Find where the given text appears and provide that cell's center as [X, Y] coordinate. 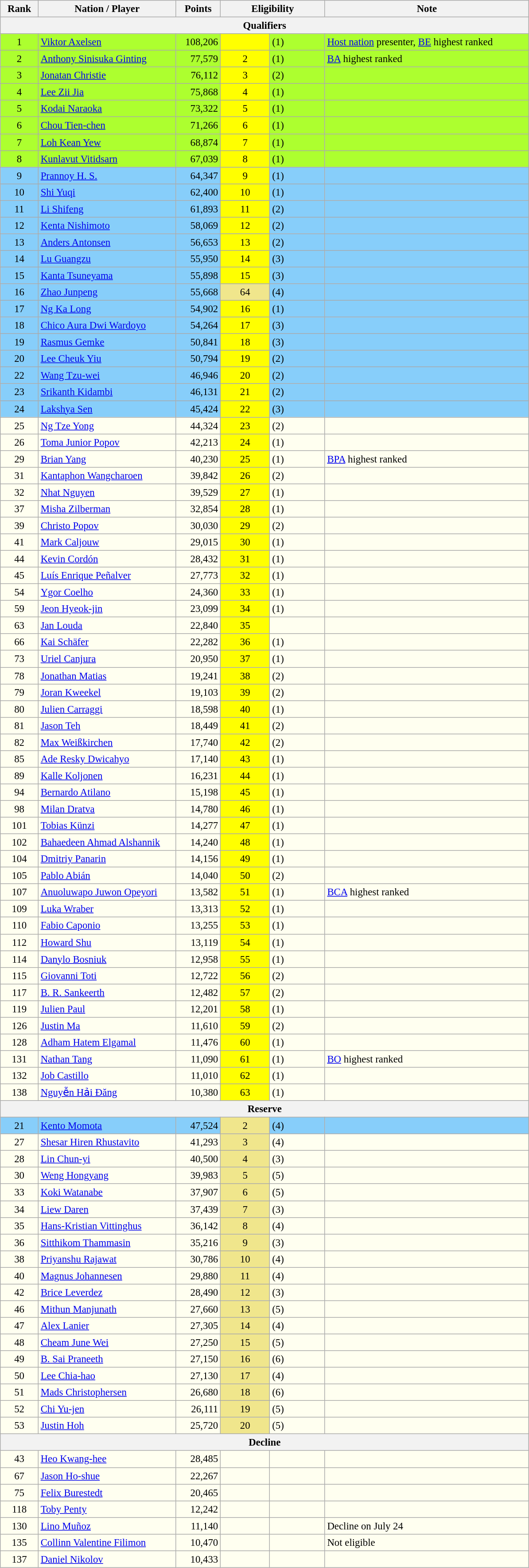
60 [245, 1043]
131 [19, 1059]
Ade Resky Dwicahyo [107, 759]
130 [19, 1526]
B. R. Sankeerth [107, 992]
Bahaedeen Ahmad Alshannik [107, 843]
11,476 [198, 1043]
118 [19, 1509]
Lakshya Sen [107, 409]
58,069 [198, 226]
22,282 [198, 643]
35,216 [198, 1243]
27,773 [198, 576]
117 [19, 992]
Misha Zilberman [107, 509]
80 [19, 709]
Shesar Hiren Rhustavito [107, 1142]
B. Sai Praneeth [107, 1359]
58 [245, 1009]
Jan Louda [107, 626]
Uriel Canjura [107, 659]
Zhao Junpeng [107, 292]
12,482 [198, 992]
27,150 [198, 1359]
41,293 [198, 1142]
Mads Christophersen [107, 1392]
71,266 [198, 125]
BPA highest ranked [427, 459]
Prannoy H. S. [107, 176]
94 [19, 792]
29,015 [198, 542]
62 [245, 1076]
Anders Antonsen [107, 242]
Priyanshu Rajawat [107, 1259]
104 [19, 859]
Sitthikom Thammasin [107, 1243]
Reserve [265, 1109]
10,470 [198, 1543]
61,893 [198, 209]
55 [245, 959]
13,582 [198, 892]
89 [19, 776]
50,841 [198, 342]
40,230 [198, 459]
39,983 [198, 1176]
Adham Hatem Elgamal [107, 1043]
85 [19, 759]
13,313 [198, 909]
Christo Popov [107, 525]
17,740 [198, 742]
Julien Paul [107, 1009]
Job Castillo [107, 1076]
45,424 [198, 409]
19,103 [198, 692]
Magnus Johannesen [107, 1276]
40,500 [198, 1159]
73 [19, 659]
Nathan Tang [107, 1059]
Howard Shu [107, 942]
Joran Kweekel [107, 692]
27,250 [198, 1342]
Wang Tzu-wei [107, 376]
Alex Lanier [107, 1326]
Max Weißkirchen [107, 742]
32,854 [198, 509]
19,241 [198, 676]
10,433 [198, 1559]
Kevin Cordón [107, 559]
Kunlavut Vitidsarn [107, 159]
Kodai Naraoka [107, 109]
16,231 [198, 776]
Rank [19, 9]
Brice Leverdez [107, 1293]
Mark Caljouw [107, 542]
Lee Chia-hao [107, 1376]
138 [19, 1093]
Jonathan Matias [107, 676]
22,840 [198, 626]
62,400 [198, 192]
Decline on July 24 [427, 1526]
BCA highest ranked [427, 892]
Mithun Manjunath [107, 1309]
30,786 [198, 1259]
27,305 [198, 1326]
61 [245, 1059]
Koki Watanabe [107, 1192]
64 [245, 292]
11,010 [198, 1076]
Viktor Axelsen [107, 42]
Chico Aura Dwi Wardoyo [107, 325]
109 [19, 909]
Ng Tze Yong [107, 426]
Giovanni Toti [107, 976]
Tobias Künzi [107, 826]
20,950 [198, 659]
137 [19, 1559]
BA highest ranked [427, 59]
14,156 [198, 859]
Dmitriy Panarin [107, 859]
110 [19, 926]
Not eligible [427, 1543]
112 [19, 942]
37,439 [198, 1209]
67 [19, 1476]
Luka Wraber [107, 909]
107 [19, 892]
39,842 [198, 476]
55,950 [198, 259]
36,142 [198, 1226]
56,653 [198, 242]
14,040 [198, 876]
56 [245, 976]
Lino Muñoz [107, 1526]
14,277 [198, 826]
Host nation presenter, BE highest ranked [427, 42]
18,598 [198, 709]
Lee Zii Jia [107, 92]
102 [19, 843]
114 [19, 959]
Toma Junior Popov [107, 442]
77,579 [198, 59]
55,898 [198, 275]
75 [19, 1493]
Liew Daren [107, 1209]
42,213 [198, 442]
Kalle Koljonen [107, 776]
132 [19, 1076]
66 [19, 643]
Luís Enrique Peñalver [107, 576]
Qualifiers [265, 26]
Collinn Valentine Filimon [107, 1543]
Julien Carraggi [107, 709]
Justin Ma [107, 1026]
Jeon Hyeok-jin [107, 609]
105 [19, 876]
Lee Cheuk Yiu [107, 359]
11,090 [198, 1059]
76,112 [198, 75]
46,946 [198, 376]
Ygor Coelho [107, 592]
15,198 [198, 792]
Toby Penty [107, 1509]
BO highest ranked [427, 1059]
Eligibility [273, 9]
12,722 [198, 976]
Nhat Nguyen [107, 492]
Kanta Tsuneyama [107, 275]
26,680 [198, 1392]
14,780 [198, 809]
55,668 [198, 292]
20,465 [198, 1493]
39,529 [198, 492]
126 [19, 1026]
Jason Teh [107, 725]
26,111 [198, 1409]
Anthony Sinisuka Ginting [107, 59]
Danylo Bosniuk [107, 959]
67,039 [198, 159]
Jonatan Christie [107, 75]
37,907 [198, 1192]
Li Shifeng [107, 209]
12,242 [198, 1509]
29,880 [198, 1276]
81 [19, 725]
47,524 [198, 1126]
Decline [265, 1443]
Note [427, 9]
79 [19, 692]
Loh Kean Yew [107, 142]
Kenta Nishimoto [107, 226]
Nguyễn Hải Đăng [107, 1093]
Pablo Abián [107, 876]
Daniel Nikolov [107, 1559]
54,264 [198, 325]
13,119 [198, 942]
Kento Momota [107, 1126]
Felix Burestedt [107, 1493]
Chi Yu-jen [107, 1409]
Heo Kwang-hee [107, 1459]
12,958 [198, 959]
Bernardo Atilano [107, 792]
25,720 [198, 1426]
115 [19, 976]
Anuoluwapo Juwon Opeyori [107, 892]
24,360 [198, 592]
23,099 [198, 609]
27,130 [198, 1376]
68,874 [198, 142]
Fabio Caponio [107, 926]
Points [198, 9]
119 [19, 1009]
73,322 [198, 109]
98 [19, 809]
Shi Yuqi [107, 192]
57 [245, 992]
13,255 [198, 926]
Kai Schäfer [107, 643]
Rasmus Gemke [107, 342]
Weng Hongyang [107, 1176]
54,902 [198, 309]
78 [19, 676]
28,432 [198, 559]
12,201 [198, 1009]
Kantaphon Wangcharoen [107, 476]
50,794 [198, 359]
18,449 [198, 725]
22,267 [198, 1476]
Milan Dratva [107, 809]
Hans-Kristian Vittinghus [107, 1226]
Nation / Player [107, 9]
Ng Ka Long [107, 309]
30,030 [198, 525]
44,324 [198, 426]
101 [19, 826]
14,240 [198, 843]
17,140 [198, 759]
Jason Ho-shue [107, 1476]
82 [19, 742]
64,347 [198, 176]
Lu Guangzu [107, 259]
108,206 [198, 42]
Srikanth Kidambi [107, 392]
28,490 [198, 1293]
75,868 [198, 92]
Chou Tien-chen [107, 125]
Lin Chun-yi [107, 1159]
Cheam June Wei [107, 1342]
Justin Hoh [107, 1426]
Brian Yang [107, 459]
1 [19, 42]
46,131 [198, 392]
135 [19, 1543]
28,485 [198, 1459]
10,380 [198, 1093]
11,140 [198, 1526]
11,610 [198, 1026]
128 [19, 1043]
27,660 [198, 1309]
